Extract the [x, y] coordinate from the center of the cell holding the provided text.  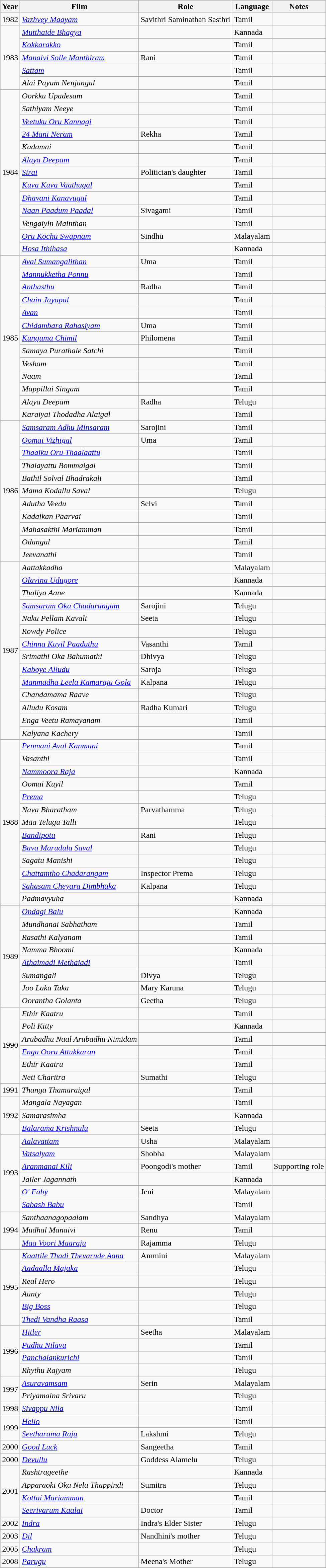
Kottai Mariamman [80, 1498]
Seetha [185, 1332]
Samarasimha [80, 1115]
Vazhvey Maayam [80, 19]
Penmani Aval Kanmani [80, 746]
Dhavani Kanavugal [80, 198]
Bava Marudula Saval [80, 848]
Aval Sumangalithan [80, 262]
Language [252, 7]
1990 [10, 1045]
2005 [10, 1549]
Good Luck [80, 1447]
Mutthaide Bhagya [80, 32]
Real Hero [80, 1281]
1994 [10, 1230]
Thanga Thamaraigal [80, 1090]
Meena's Mother [185, 1561]
Mama Kodallu Saval [80, 491]
Chinna Kuyil Paaduthu [80, 644]
Manaivi Solle Manthiram [80, 58]
2003 [10, 1536]
Chain Jayapal [80, 300]
Aunty [80, 1294]
Oorkku Upadesam [80, 96]
Lakshmi [185, 1434]
O' Faby [80, 1192]
Film [80, 7]
Kaattile Thadi Thevarude Aana [80, 1256]
Rowdy Police [80, 631]
Parugu [80, 1561]
Dhivya [185, 657]
Year [10, 7]
Kalyana Kachery [80, 733]
Role [185, 7]
1986 [10, 491]
Notes [299, 7]
Jeevanathi [80, 554]
2008 [10, 1561]
Anthasthu [80, 287]
1991 [10, 1090]
Chandamama Raave [80, 695]
Maa Voori Maaraju [80, 1243]
Inspector Prema [185, 873]
Rasathi Kalyanam [80, 937]
Sahasam Cheyara Dimbhaka [80, 886]
Mappillai Singam [80, 389]
Renu [185, 1230]
Aranmanai Kili [80, 1166]
Neti Charitra [80, 1077]
Usha [185, 1141]
Joo Laka Taka [80, 988]
Mundhanai Sabhatham [80, 924]
Nammoora Raja [80, 771]
Athaimadi Methaiadi [80, 962]
Vesham [80, 363]
Sumitra [185, 1485]
2001 [10, 1491]
Sumathi [185, 1077]
Divya [185, 975]
1988 [10, 822]
Saroja [185, 669]
Priyamaina Srivaru [80, 1396]
Naku Pellam Kavali [80, 618]
Sattam [80, 70]
Sivagami [185, 211]
Sagatu Manishi [80, 861]
Balarama Krishnulu [80, 1128]
2002 [10, 1523]
1999 [10, 1428]
Srimathi Oka Bahumathi [80, 657]
1998 [10, 1409]
1985 [10, 338]
Ammini [185, 1256]
Oorantha Golanta [80, 1001]
Chidambara Rahasiyam [80, 325]
Apparaoki Oka Nela Thappindi [80, 1485]
Geetha [185, 1001]
Alludu Kosam [80, 707]
Hello [80, 1421]
Oru Kochu Swapnam [80, 236]
Enga Ooru Attukkaran [80, 1052]
Thaaiku Oru Thaalaattu [80, 453]
Mahasakthi Mariamman [80, 529]
Mangala Nayagan [80, 1103]
Panchalankurichi [80, 1357]
1987 [10, 650]
Samsaram Oka Chadarangam [80, 606]
Shobha [185, 1153]
Padmavyuha [80, 899]
Aattakkadha [80, 568]
Thaliya Aane [80, 593]
Politician's daughter [185, 172]
Dil [80, 1536]
Aalavattam [80, 1141]
Bathil Solval Bhadrakali [80, 478]
Thedi Vandha Raasa [80, 1319]
Kadamai [80, 147]
Radha Kumari [185, 707]
Indra [80, 1523]
Olavina Udugore [80, 580]
1984 [10, 172]
Nandhini's mother [185, 1536]
Nava Bharatham [80, 810]
Samsaram Adhu Minsaram [80, 427]
Sumangali [80, 975]
Sivappu Nila [80, 1409]
Avan [80, 312]
Seetharama Raju [80, 1434]
Sirai [80, 172]
Kuva Kuva Vaathugal [80, 185]
Maa Telugu Talli [80, 822]
Naam [80, 376]
Kokkarakko [80, 45]
Poli Kitty [80, 1026]
24 Mani Neram [80, 134]
Sabash Babu [80, 1205]
Pudhu Nilavu [80, 1345]
Sangeetha [185, 1447]
Jeni [185, 1192]
Oomai Kuyil [80, 784]
Rekha [185, 134]
Veetuku Oru Kannagi [80, 121]
Enga Veetu Ramayanam [80, 720]
Supporting role [299, 1166]
Chattamtho Chadarangam [80, 873]
Arubadhu Naal Arubadhu Nimidam [80, 1039]
1995 [10, 1287]
Aadaalla Majaka [80, 1268]
Poongodi's mother [185, 1166]
1997 [10, 1390]
1989 [10, 956]
Indra's Elder Sister [185, 1523]
Hosa Ithihasa [80, 249]
Vengaiyin Mainthan [80, 223]
Chakram [80, 1549]
1983 [10, 58]
Sandhya [185, 1217]
Odangal [80, 542]
Serin [185, 1383]
Savithri Saminathan Sasthri [185, 19]
Sindhu [185, 236]
Alai Payum Nenjangal [80, 83]
Philomena [185, 338]
1993 [10, 1173]
Naan Paadum Paadal [80, 211]
1996 [10, 1351]
Big Boss [80, 1306]
Parvathamma [185, 810]
Manmadha Leela Kamaraju Gola [80, 682]
1982 [10, 19]
Mannukketha Ponnu [80, 274]
Ondagi Balu [80, 911]
Jailer Jagannath [80, 1179]
Namma Bhoomi [80, 950]
Devullu [80, 1460]
Hitler [80, 1332]
Kadaikan Paarvai [80, 516]
Asuravamsam [80, 1383]
Santhaanagopaalam [80, 1217]
Doctor [185, 1510]
Rashtrageethe [80, 1472]
Prema [80, 797]
Rhythu Rajyam [80, 1370]
1992 [10, 1115]
Goddess Alamelu [185, 1460]
Sathiyam Neeye [80, 108]
Samaya Purathale Satchi [80, 351]
Mary Karuna [185, 988]
Kaboye Alludu [80, 669]
Kunguma Chimil [80, 338]
Thalayattu Bommaigal [80, 465]
Karaiyai Thodadha Alaigal [80, 415]
Mudhal Manaivi [80, 1230]
Rajamma [185, 1243]
Adutha Veedu [80, 504]
Selvi [185, 504]
Seerivarum Kaalai [80, 1510]
Oomai Vizhigal [80, 440]
Bandipotu [80, 835]
Vatsalyam [80, 1153]
